Identify which cell holds the provided text, then report its (x, y) central coordinate. 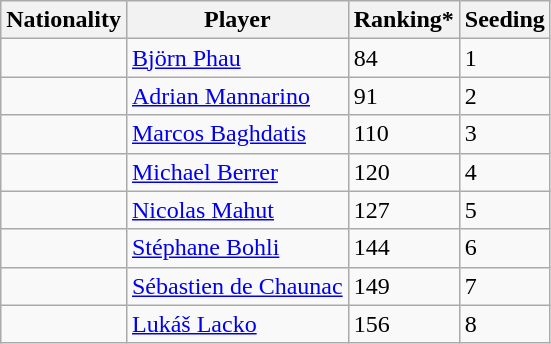
4 (504, 172)
Seeding (504, 20)
2 (504, 96)
144 (404, 248)
Ranking* (404, 20)
91 (404, 96)
120 (404, 172)
6 (504, 248)
Nicolas Mahut (237, 210)
1 (504, 58)
8 (504, 324)
Michael Berrer (237, 172)
5 (504, 210)
84 (404, 58)
156 (404, 324)
Adrian Mannarino (237, 96)
Marcos Baghdatis (237, 134)
7 (504, 286)
3 (504, 134)
Sébastien de Chaunac (237, 286)
110 (404, 134)
Nationality (64, 20)
Björn Phau (237, 58)
149 (404, 286)
127 (404, 210)
Player (237, 20)
Lukáš Lacko (237, 324)
Stéphane Bohli (237, 248)
